Determine the [X, Y] coordinate at the center of the cell enclosing the given text.  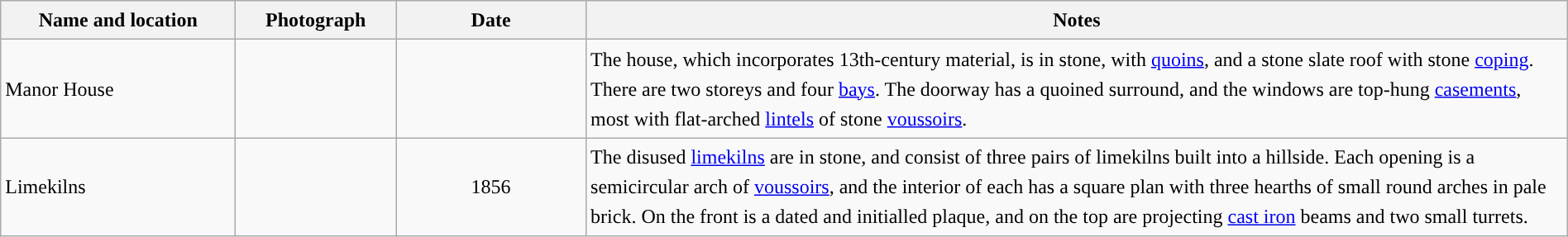
Photograph [316, 20]
Notes [1077, 20]
Manor House [118, 89]
Limekilns [118, 187]
Name and location [118, 20]
1856 [491, 187]
Date [491, 20]
